Output the (x, y) coordinate of the center of the cell containing the given text.  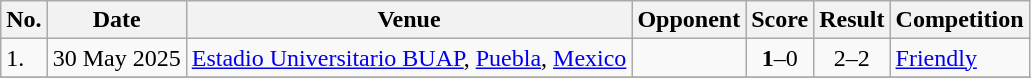
2–2 (852, 58)
1. (24, 58)
Estadio Universitario BUAP, Puebla, Mexico (409, 58)
Competition (960, 20)
1–0 (780, 58)
30 May 2025 (116, 58)
Venue (409, 20)
Friendly (960, 58)
No. (24, 20)
Date (116, 20)
Score (780, 20)
Result (852, 20)
Opponent (689, 20)
